Return the [X, Y] coordinate for the center point of the cell that contains the specified text.  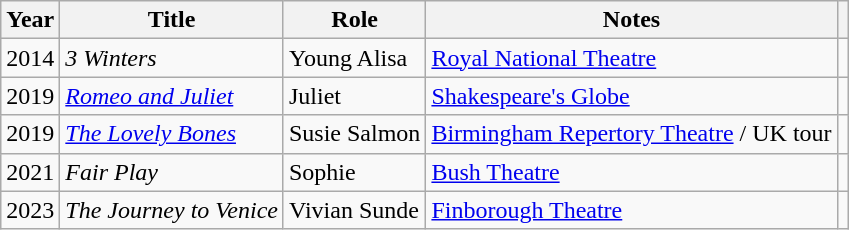
3 Winters [172, 58]
Sophie [354, 172]
2023 [30, 210]
Vivian Sunde [354, 210]
The Lovely Bones [172, 134]
Young Alisa [354, 58]
Juliet [354, 96]
Romeo and Juliet [172, 96]
Birmingham Repertory Theatre / UK tour [632, 134]
2014 [30, 58]
Shakespeare's Globe [632, 96]
Royal National Theatre [632, 58]
2021 [30, 172]
Year [30, 20]
Bush Theatre [632, 172]
Notes [632, 20]
Role [354, 20]
Title [172, 20]
The Journey to Venice [172, 210]
Fair Play [172, 172]
Susie Salmon [354, 134]
Finborough Theatre [632, 210]
